Scan for the cell matching the given text and deliver its [X, Y] coordinate at center. 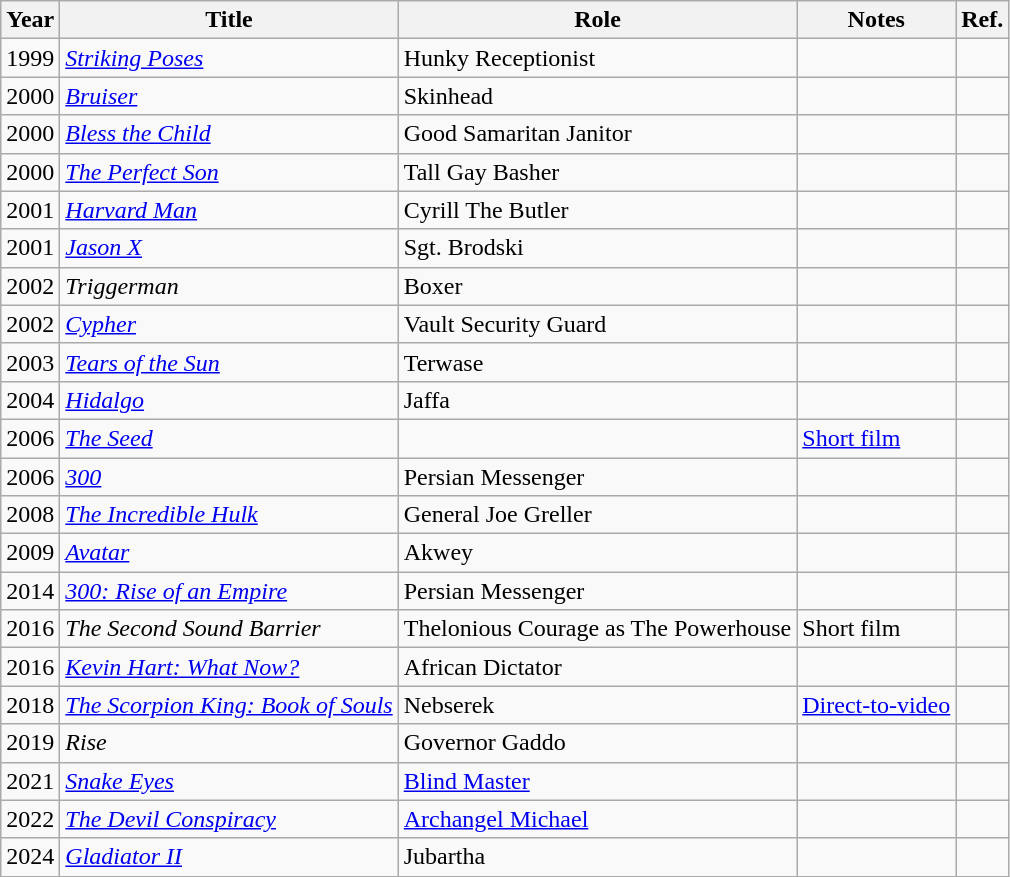
Hidalgo [229, 400]
The Devil Conspiracy [229, 819]
Blind Master [598, 781]
1999 [30, 58]
Tall Gay Basher [598, 172]
300 [229, 477]
Year [30, 20]
Tears of the Sun [229, 362]
Thelonious Courage as The Powerhouse [598, 629]
Cypher [229, 324]
Boxer [598, 286]
Ref. [982, 20]
Harvard Man [229, 210]
Terwase [598, 362]
2018 [30, 705]
2022 [30, 819]
2019 [30, 743]
The Second Sound Barrier [229, 629]
2003 [30, 362]
Striking Poses [229, 58]
Governor Gaddo [598, 743]
2024 [30, 857]
Direct-to-video [876, 705]
Hunky Receptionist [598, 58]
The Seed [229, 438]
Bruiser [229, 96]
General Joe Greller [598, 515]
Triggerman [229, 286]
Notes [876, 20]
2004 [30, 400]
Bless the Child [229, 134]
Cyrill The Butler [598, 210]
Gladiator II [229, 857]
Avatar [229, 553]
The Perfect Son [229, 172]
The Scorpion King: Book of Souls [229, 705]
Nebserek [598, 705]
Title [229, 20]
Akwey [598, 553]
Kevin Hart: What Now? [229, 667]
Archangel Michael [598, 819]
Sgt. Brodski [598, 248]
Rise [229, 743]
The Incredible Hulk [229, 515]
Jaffa [598, 400]
Jubartha [598, 857]
2014 [30, 591]
African Dictator [598, 667]
2021 [30, 781]
Snake Eyes [229, 781]
Skinhead [598, 96]
Vault Security Guard [598, 324]
Good Samaritan Janitor [598, 134]
300: Rise of an Empire [229, 591]
2008 [30, 515]
Role [598, 20]
2009 [30, 553]
Jason X [229, 248]
